Identify which cell holds the provided text, then report its (x, y) central coordinate. 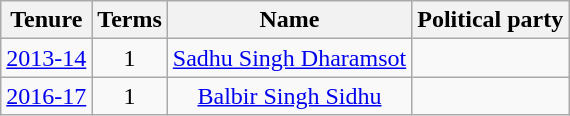
2016-17 (46, 96)
Tenure (46, 20)
Balbir Singh Sidhu (289, 96)
Political party (490, 20)
2013-14 (46, 58)
Name (289, 20)
Terms (130, 20)
Sadhu Singh Dharamsot (289, 58)
